Capture the cell that displays the provided text and extract its (x, y) central coordinate. 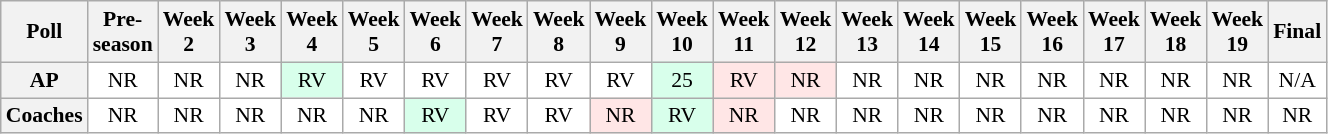
Week3 (250, 32)
Coaches (44, 116)
Week5 (374, 32)
Week15 (991, 32)
Week10 (682, 32)
Week18 (1176, 32)
Week6 (435, 32)
Week14 (929, 32)
25 (682, 80)
Week17 (1114, 32)
Poll (44, 32)
Week8 (559, 32)
AP (44, 80)
Week13 (867, 32)
N/A (1297, 80)
Week16 (1052, 32)
Week4 (312, 32)
Week9 (621, 32)
Week11 (744, 32)
Final (1297, 32)
Week2 (189, 32)
Week7 (497, 32)
Week19 (1237, 32)
Pre-season (123, 32)
Week12 (806, 32)
